Locate the cell with the specified text and output its (X, Y) center coordinate. 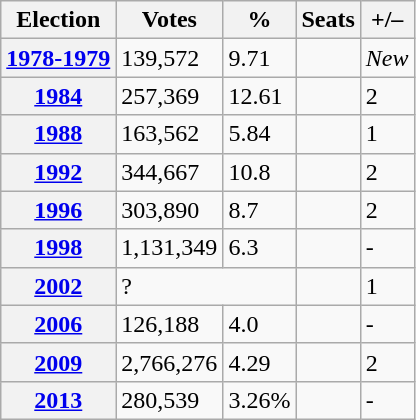
Seats (328, 20)
+/– (387, 20)
1,131,349 (170, 248)
9.71 (260, 58)
12.61 (260, 96)
% (260, 20)
Election (58, 20)
280,539 (170, 400)
139,572 (170, 58)
1984 (58, 96)
New (387, 58)
2002 (58, 286)
257,369 (170, 96)
1988 (58, 134)
2006 (58, 324)
1998 (58, 248)
5.84 (260, 134)
3.26% (260, 400)
2,766,276 (170, 362)
344,667 (170, 172)
10.8 (260, 172)
2009 (58, 362)
Votes (170, 20)
2013 (58, 400)
303,890 (170, 210)
1978-1979 (58, 58)
163,562 (170, 134)
? (206, 286)
126,188 (170, 324)
1996 (58, 210)
6.3 (260, 248)
8.7 (260, 210)
1992 (58, 172)
4.0 (260, 324)
4.29 (260, 362)
